Extract the [X, Y] coordinate from the center of the cell holding the provided text.  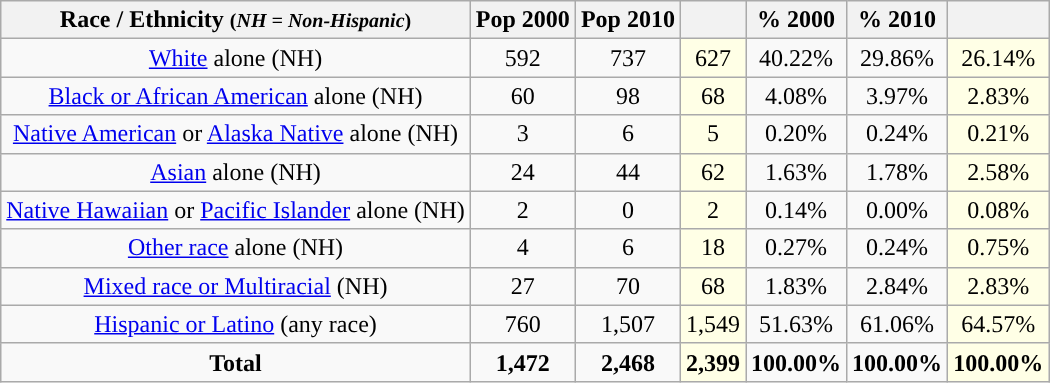
40.22% [796, 58]
Asian alone (NH) [236, 172]
Black or African American alone (NH) [236, 96]
29.86% [898, 58]
2,399 [712, 362]
592 [522, 58]
70 [628, 286]
Other race alone (NH) [236, 248]
627 [712, 58]
760 [522, 324]
60 [522, 96]
2,468 [628, 362]
1,507 [628, 324]
62 [712, 172]
White alone (NH) [236, 58]
737 [628, 58]
64.57% [998, 324]
% 2000 [796, 20]
24 [522, 172]
4 [522, 248]
1.78% [898, 172]
0.75% [998, 248]
1.63% [796, 172]
0.27% [796, 248]
1.83% [796, 286]
0 [628, 210]
0.14% [796, 210]
26.14% [998, 58]
Hispanic or Latino (any race) [236, 324]
Pop 2000 [522, 20]
5 [712, 134]
1,472 [522, 362]
Native American or Alaska Native alone (NH) [236, 134]
Race / Ethnicity (NH = Non-Hispanic) [236, 20]
61.06% [898, 324]
Mixed race or Multiracial (NH) [236, 286]
Total [236, 362]
0.00% [898, 210]
2.58% [998, 172]
3.97% [898, 96]
% 2010 [898, 20]
18 [712, 248]
51.63% [796, 324]
Pop 2010 [628, 20]
98 [628, 96]
27 [522, 286]
0.21% [998, 134]
44 [628, 172]
3 [522, 134]
0.08% [998, 210]
1,549 [712, 324]
0.20% [796, 134]
2.84% [898, 286]
Native Hawaiian or Pacific Islander alone (NH) [236, 210]
4.08% [796, 96]
